Scan for the cell matching the given text and deliver its (x, y) coordinate at center. 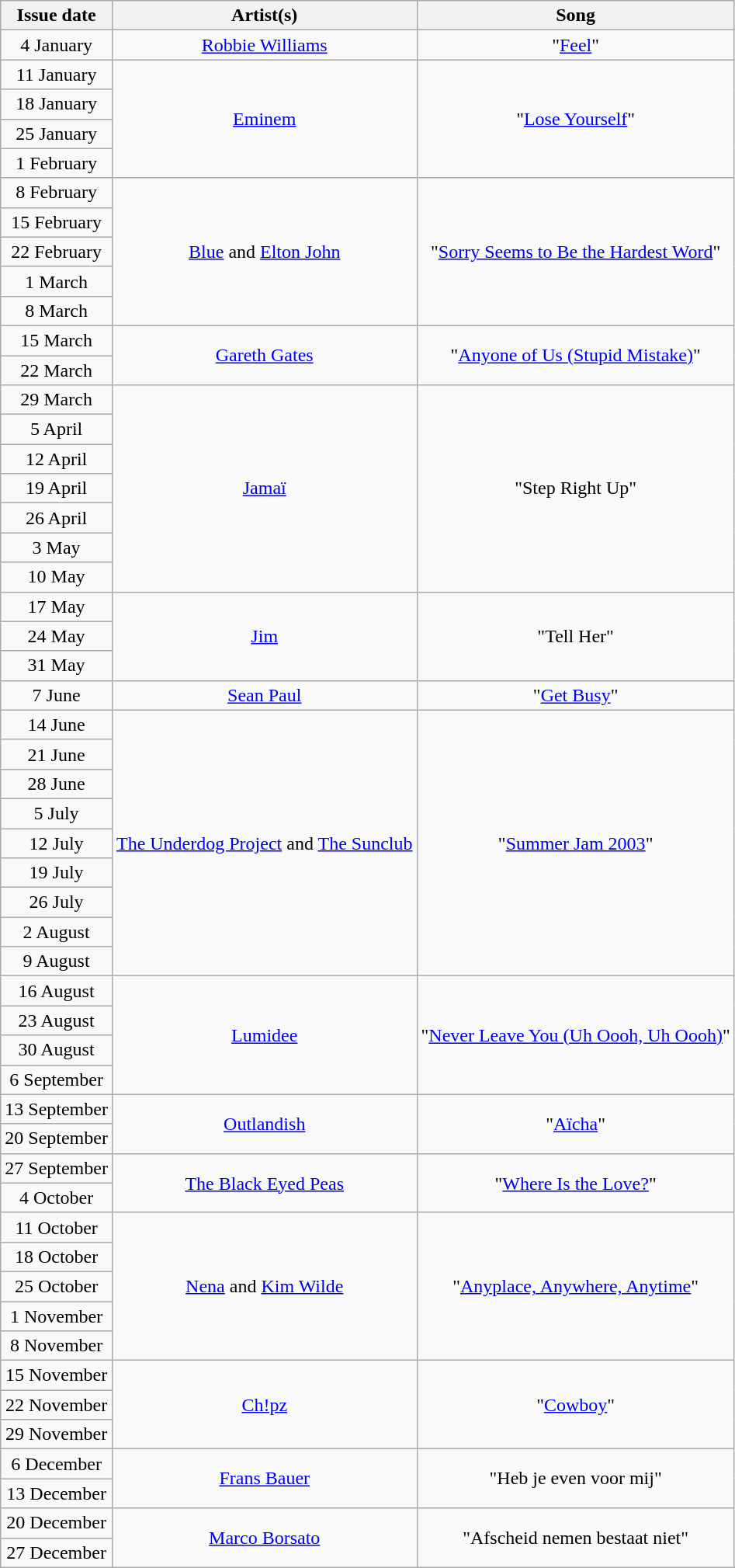
"Tell Her" (576, 636)
5 July (57, 813)
20 September (57, 1139)
"Never Leave You (Uh Oooh, Uh Oooh)" (576, 1035)
1 March (57, 281)
7 June (57, 695)
25 October (57, 1286)
31 May (57, 666)
12 April (57, 459)
"Aïcha" (576, 1124)
"Step Right Up" (576, 488)
"Feel" (576, 45)
"Where Is the Love?" (576, 1183)
9 August (57, 961)
19 April (57, 488)
"Heb je even voor mij" (576, 1479)
22 February (57, 252)
"Sorry Seems to Be the Hardest Word" (576, 252)
14 June (57, 725)
11 October (57, 1227)
28 June (57, 784)
"Anyone of Us (Stupid Mistake)" (576, 355)
Sean Paul (264, 695)
"Lose Yourself" (576, 119)
Gareth Gates (264, 355)
Eminem (264, 119)
"Cowboy" (576, 1405)
"Get Busy" (576, 695)
Issue date (57, 16)
Outlandish (264, 1124)
15 February (57, 222)
5 April (57, 429)
Ch!pz (264, 1405)
6 September (57, 1080)
1 February (57, 163)
"Summer Jam 2003" (576, 843)
Blue and Elton John (264, 252)
15 March (57, 340)
29 March (57, 400)
23 August (57, 1020)
29 November (57, 1434)
1 November (57, 1316)
8 March (57, 311)
26 April (57, 518)
Lumidee (264, 1035)
6 December (57, 1464)
10 May (57, 577)
15 November (57, 1375)
22 March (57, 370)
20 December (57, 1523)
The Black Eyed Peas (264, 1183)
12 July (57, 843)
8 February (57, 193)
30 August (57, 1050)
Robbie Williams (264, 45)
21 June (57, 754)
25 January (57, 134)
Marco Borsato (264, 1538)
17 May (57, 607)
26 July (57, 902)
18 January (57, 104)
Artist(s) (264, 16)
18 October (57, 1257)
3 May (57, 548)
Nena and Kim Wilde (264, 1286)
Jim (264, 636)
The Underdog Project and The Sunclub (264, 843)
2 August (57, 932)
8 November (57, 1346)
13 September (57, 1109)
27 December (57, 1552)
"Anyplace, Anywhere, Anytime" (576, 1286)
27 September (57, 1168)
22 November (57, 1405)
13 December (57, 1493)
Frans Bauer (264, 1479)
11 January (57, 75)
4 January (57, 45)
Song (576, 16)
Jamaï (264, 488)
19 July (57, 873)
4 October (57, 1198)
16 August (57, 991)
24 May (57, 636)
"Afscheid nemen bestaat niet" (576, 1538)
